Provide the (X, Y) coordinate of the cell's center where the given text is located.  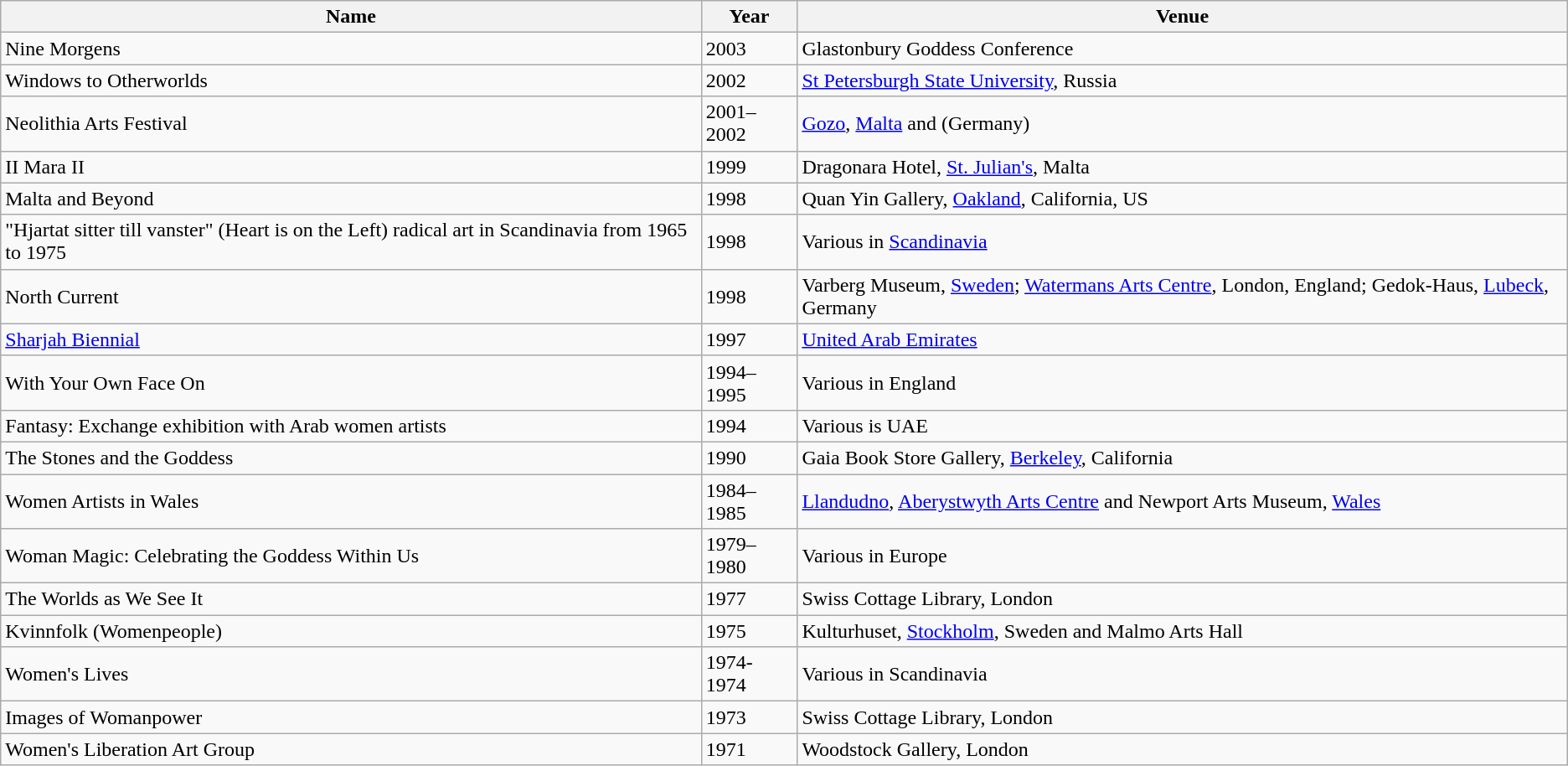
1973 (749, 717)
1979–1980 (749, 556)
Varberg Museum, Sweden; Watermans Arts Centre, London, England; Gedok-Haus, Lubeck, Germany (1183, 297)
1977 (749, 599)
II Mara II (351, 167)
1975 (749, 631)
With Your Own Face On (351, 382)
2002 (749, 80)
1971 (749, 749)
The Stones and the Goddess (351, 458)
1994 (749, 426)
Gozo, Malta and (Germany) (1183, 124)
North Current (351, 297)
Women's Lives (351, 674)
St Petersburgh State University, Russia (1183, 80)
Women's Liberation Art Group (351, 749)
1984–1985 (749, 501)
Malta and Beyond (351, 199)
Woman Magic: Celebrating the Goddess Within Us (351, 556)
The Worlds as We See It (351, 599)
Venue (1183, 17)
Sharjah Biennial (351, 339)
Women Artists in Wales (351, 501)
"Hjartat sitter till vanster" (Heart is on the Left) radical art in Scandinavia from 1965 to 1975 (351, 241)
United Arab Emirates (1183, 339)
Name (351, 17)
1994–1995 (749, 382)
2003 (749, 49)
1997 (749, 339)
1974-1974 (749, 674)
Quan Yin Gallery, Oakland, California, US (1183, 199)
Woodstock Gallery, London (1183, 749)
Neolithia Arts Festival (351, 124)
Nine Morgens (351, 49)
Kulturhuset, Stockholm, Sweden and Malmo Arts Hall (1183, 631)
Fantasy: Exchange exhibition with Arab women artists (351, 426)
Glastonbury Goddess Conference (1183, 49)
2001–2002 (749, 124)
1999 (749, 167)
Gaia Book Store Gallery, Berkeley, California (1183, 458)
Various in England (1183, 382)
Year (749, 17)
Windows to Otherworlds (351, 80)
Various in Europe (1183, 556)
Dragonara Hotel, St. Julian's, Malta (1183, 167)
Images of Womanpower (351, 717)
Kvinnfolk (Womenpeople) (351, 631)
Llandudno, Aberystwyth Arts Centre and Newport Arts Museum, Wales (1183, 501)
1990 (749, 458)
Various is UAE (1183, 426)
